Capture the cell that displays the provided text and extract its (x, y) central coordinate. 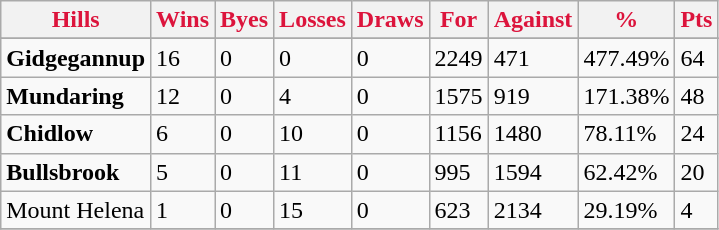
48 (696, 96)
% (626, 20)
1594 (533, 172)
6 (183, 134)
78.11% (626, 134)
Pts (696, 20)
623 (458, 210)
Wins (183, 20)
2249 (458, 58)
Against (533, 20)
Mount Helena (76, 210)
Draws (390, 20)
Hills (76, 20)
995 (458, 172)
1480 (533, 134)
477.49% (626, 58)
1575 (458, 96)
1 (183, 210)
16 (183, 58)
20 (696, 172)
Gidgegannup (76, 58)
For (458, 20)
1156 (458, 134)
15 (313, 210)
64 (696, 58)
Byes (244, 20)
919 (533, 96)
171.38% (626, 96)
12 (183, 96)
Chidlow (76, 134)
10 (313, 134)
Bullsbrook (76, 172)
11 (313, 172)
24 (696, 134)
62.42% (626, 172)
5 (183, 172)
29.19% (626, 210)
2134 (533, 210)
Mundaring (76, 96)
471 (533, 58)
Losses (313, 20)
